Find where the given text appears and provide that cell's center as [X, Y] coordinate. 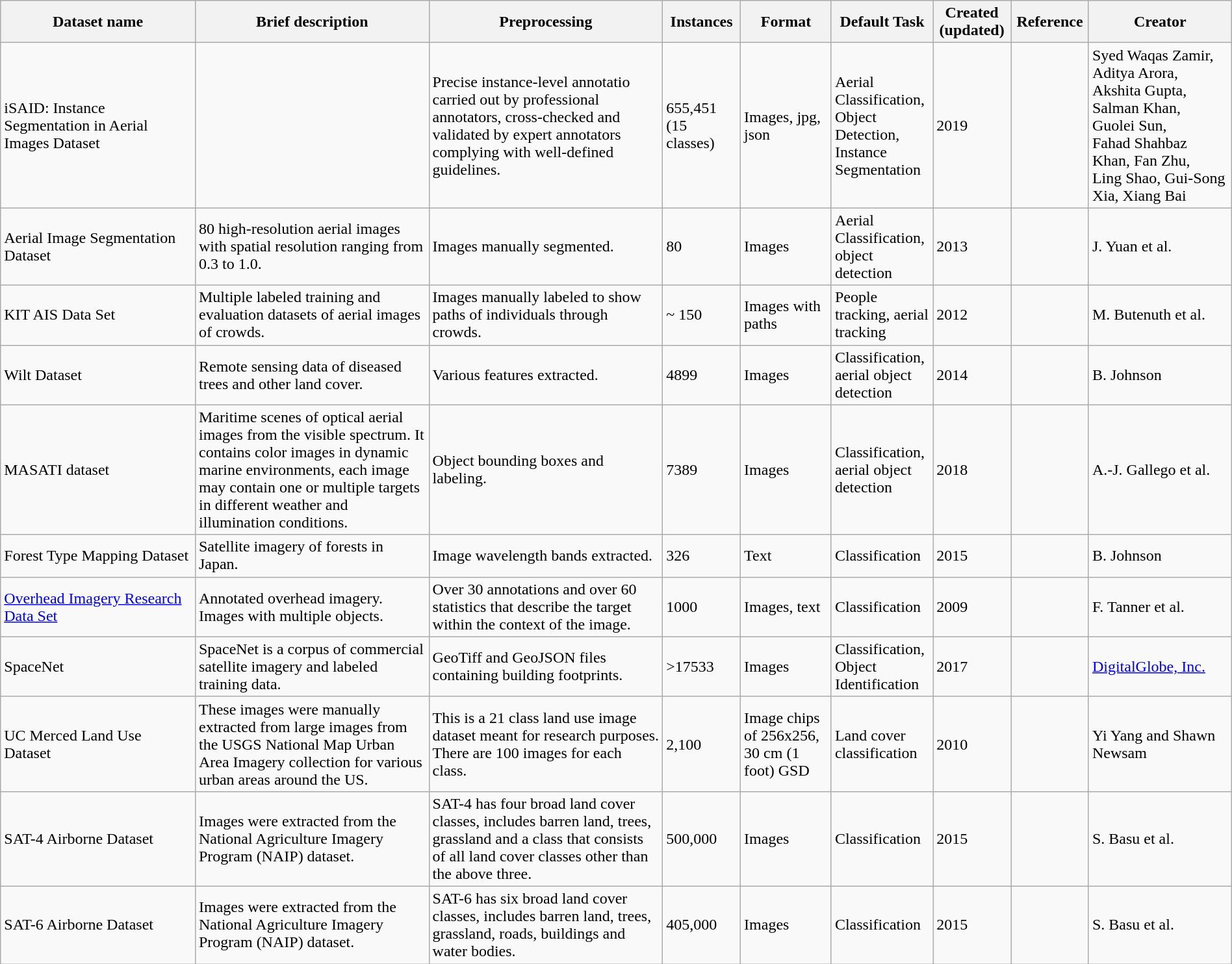
2017 [972, 666]
Format [786, 22]
~ 150 [702, 315]
Images, jpg, json [786, 125]
A.-J. Gallego et al. [1160, 470]
M. Butenuth et al. [1160, 315]
80 [702, 247]
Wilt Dataset [98, 375]
Object bounding boxes and labeling. [546, 470]
KIT AIS Data Set [98, 315]
2013 [972, 247]
Text [786, 556]
Images manually segmented. [546, 247]
SpaceNet [98, 666]
Creator [1160, 22]
Images, text [786, 607]
Annotated overhead imagery. Images with multiple objects. [312, 607]
GeoTiff and GeoJSON files containing building footprints. [546, 666]
SAT-6 Airborne Dataset [98, 925]
80 high-resolution aerial images with spatial resolution ranging from 0.3 to 1.0. [312, 247]
Satellite imagery of forests in Japan. [312, 556]
UC Merced Land Use Dataset [98, 744]
4899 [702, 375]
Classification, Object Identification [882, 666]
This is a 21 class land use image dataset meant for research purposes. There are 100 images for each class. [546, 744]
1000 [702, 607]
Images with paths [786, 315]
Land cover classification [882, 744]
Aerial Image Segmentation Dataset [98, 247]
500,000 [702, 839]
2019 [972, 125]
Aerial Classification, object detection [882, 247]
Overhead Imagery Research Data Set [98, 607]
Syed Waqas Zamir,Aditya Arora,Akshita Gupta,Salman Khan,Guolei Sun,Fahad Shahbaz Khan, Fan Zhu,Ling Shao, Gui-Song Xia, Xiang Bai [1160, 125]
Over 30 annotations and over 60 statistics that describe the target within the context of the image. [546, 607]
iSAID: Instance Segmentation in Aerial Images Dataset [98, 125]
People tracking, aerial tracking [882, 315]
Reference [1050, 22]
Multiple labeled training and evaluation datasets of aerial images of crowds. [312, 315]
>17533 [702, 666]
Brief description [312, 22]
Forest Type Mapping Dataset [98, 556]
326 [702, 556]
2009 [972, 607]
Created (updated) [972, 22]
Various features extracted. [546, 375]
Dataset name [98, 22]
405,000 [702, 925]
Yi Yang and Shawn Newsam [1160, 744]
Default Task [882, 22]
Remote sensing data of diseased trees and other land cover. [312, 375]
Preprocessing [546, 22]
MASATI dataset [98, 470]
DigitalGlobe, Inc. [1160, 666]
2010 [972, 744]
Images manually labeled to show paths of individuals through crowds. [546, 315]
F. Tanner et al. [1160, 607]
Image chips of 256x256, 30 cm (1 foot) GSD [786, 744]
Image wavelength bands extracted. [546, 556]
2012 [972, 315]
655,451 (15 classes) [702, 125]
Instances [702, 22]
SAT-6 has six broad land cover classes, includes barren land, trees, grassland, roads, buildings and water bodies. [546, 925]
7389 [702, 470]
SpaceNet is a corpus of commercial satellite imagery and labeled training data. [312, 666]
2018 [972, 470]
J. Yuan et al. [1160, 247]
Aerial Classification, Object Detection, Instance Segmentation [882, 125]
2,100 [702, 744]
SAT-4 Airborne Dataset [98, 839]
2014 [972, 375]
